Find where the given text appears and provide that cell's center as (x, y) coordinate. 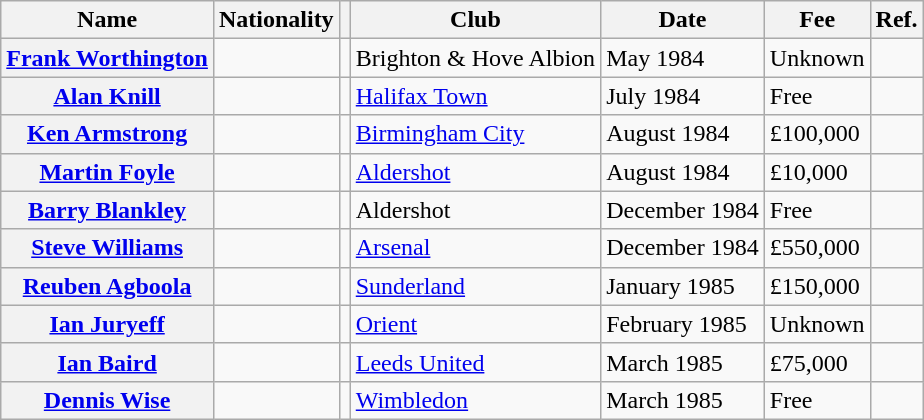
Orient (475, 324)
£10,000 (817, 172)
Club (475, 20)
Frank Worthington (108, 58)
Alan Knill (108, 96)
Arsenal (475, 248)
£550,000 (817, 248)
£100,000 (817, 134)
Sunderland (475, 286)
Halifax Town (475, 96)
Leeds United (475, 362)
Steve Williams (108, 248)
Fee (817, 20)
Birmingham City (475, 134)
Ken Armstrong (108, 134)
January 1985 (683, 286)
Wimbledon (475, 400)
£150,000 (817, 286)
Ian Juryeff (108, 324)
July 1984 (683, 96)
Brighton & Hove Albion (475, 58)
Ian Baird (108, 362)
Dennis Wise (108, 400)
Ref. (896, 20)
May 1984 (683, 58)
Martin Foyle (108, 172)
Reuben Agboola (108, 286)
Date (683, 20)
Barry Blankley (108, 210)
£75,000 (817, 362)
Nationality (276, 20)
February 1985 (683, 324)
Name (108, 20)
